Find where the given text appears and provide that cell's center as (x, y) coordinate. 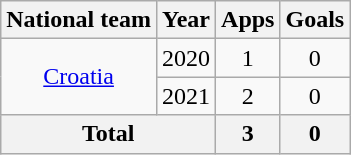
1 (248, 58)
Apps (248, 20)
Croatia (79, 77)
2020 (186, 58)
3 (248, 134)
Total (108, 134)
2021 (186, 96)
National team (79, 20)
Goals (315, 20)
2 (248, 96)
Year (186, 20)
